Search for the cell housing the specified text and yield its [x, y] center coordinate. 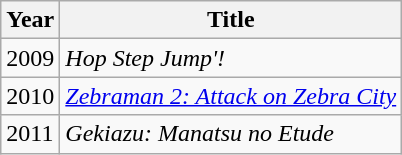
Gekiazu: Manatsu no Etude [231, 134]
2009 [30, 58]
2010 [30, 96]
2011 [30, 134]
Zebraman 2: Attack on Zebra City [231, 96]
Title [231, 20]
Year [30, 20]
Hop Step Jump'! [231, 58]
